Capture the cell that displays the provided text and extract its [X, Y] central coordinate. 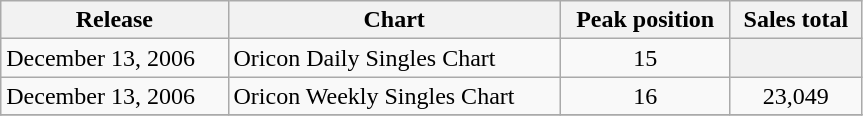
Sales total [796, 20]
Release [114, 20]
16 [645, 96]
15 [645, 58]
Oricon Daily Singles Chart [394, 58]
Peak position [645, 20]
23,049 [796, 96]
Chart [394, 20]
Oricon Weekly Singles Chart [394, 96]
